Output the (x, y) coordinate of the center of the cell containing the given text.  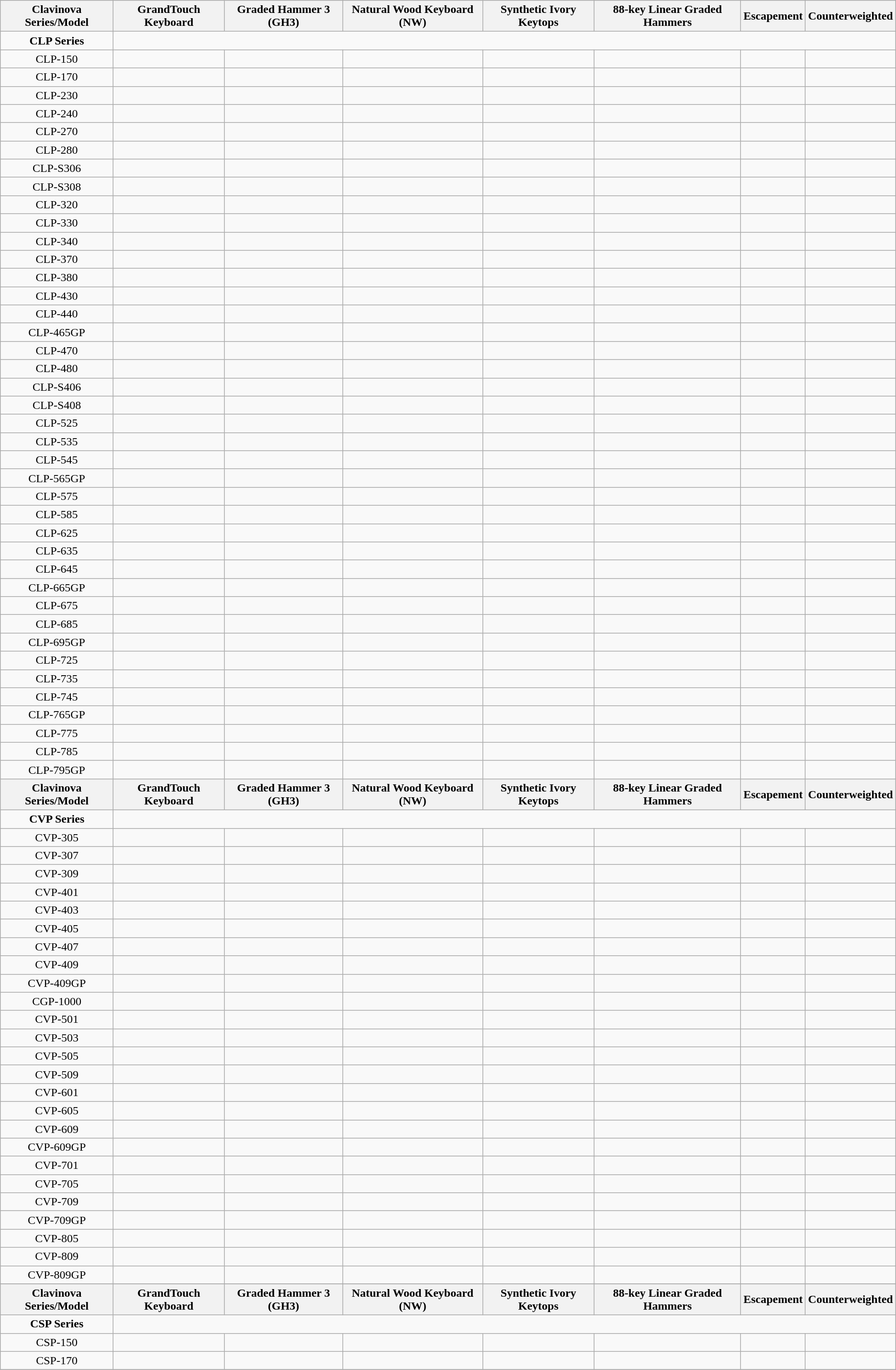
CVP-605 (57, 1110)
CVP-805 (57, 1238)
CLP-340 (57, 241)
CLP-585 (57, 514)
CVP-501 (57, 1019)
CLP-765GP (57, 715)
CGP-1000 (57, 1001)
CVP-407 (57, 947)
CVP-509 (57, 1074)
CLP-170 (57, 77)
CLP-725 (57, 660)
CLP-645 (57, 569)
CVP-401 (57, 892)
CLP-525 (57, 423)
CVP-307 (57, 856)
CVP-705 (57, 1184)
CVP-609 (57, 1129)
CVP-403 (57, 910)
CLP-270 (57, 132)
CVP-601 (57, 1092)
CLP-465GP (57, 332)
CLP-230 (57, 95)
CLP-370 (57, 260)
CLP-470 (57, 351)
CLP-675 (57, 606)
CVP-709GP (57, 1220)
CLP-565GP (57, 478)
CLP-280 (57, 150)
CVP-701 (57, 1166)
CVP-409 (57, 965)
CLP-545 (57, 460)
CLP-380 (57, 278)
CLP-635 (57, 551)
CLP-480 (57, 369)
CVP-409GP (57, 983)
CLP-240 (57, 113)
CLP-440 (57, 314)
CVP-809 (57, 1257)
CLP-S308 (57, 186)
CLP-735 (57, 679)
CVP-309 (57, 874)
CLP Series (57, 41)
CLP-795GP (57, 770)
CVP Series (57, 819)
CLP-575 (57, 496)
CLP-665GP (57, 588)
CLP-695GP (57, 642)
CVP-505 (57, 1056)
CLP-625 (57, 533)
CSP-150 (57, 1342)
CSP-170 (57, 1360)
CVP-709 (57, 1202)
CVP-609GP (57, 1147)
CLP-S408 (57, 405)
CVP-809GP (57, 1275)
CLP-330 (57, 223)
CLP-S306 (57, 168)
CVP-405 (57, 928)
CLP-535 (57, 442)
CLP-785 (57, 751)
CLP-745 (57, 697)
CVP-305 (57, 838)
CSP Series (57, 1324)
CLP-150 (57, 59)
CLP-320 (57, 204)
CLP-S406 (57, 387)
CLP-775 (57, 733)
CVP-503 (57, 1038)
CLP-685 (57, 624)
CLP-430 (57, 296)
